Provide the [X, Y] coordinate of the cell's center where the given text is located.  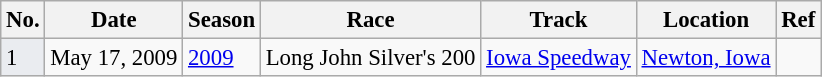
Track [558, 20]
No. [23, 20]
Iowa Speedway [558, 58]
Race [370, 20]
Newton, Iowa [706, 58]
Location [706, 20]
1 [23, 58]
Long John Silver's 200 [370, 58]
Date [114, 20]
2009 [222, 58]
Ref [798, 20]
Season [222, 20]
May 17, 2009 [114, 58]
